Identify which cell holds the provided text, then report its [X, Y] central coordinate. 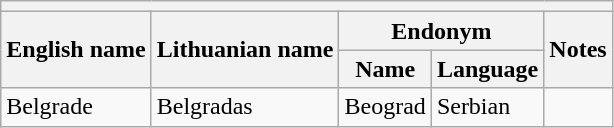
Notes [578, 50]
Belgrade [76, 107]
Belgradas [245, 107]
Name [385, 69]
Beograd [385, 107]
Lithuanian name [245, 50]
Endonym [442, 31]
Language [487, 69]
Serbian [487, 107]
English name [76, 50]
